Detect which cell encompasses the target text, then output its (x, y) center coordinate. 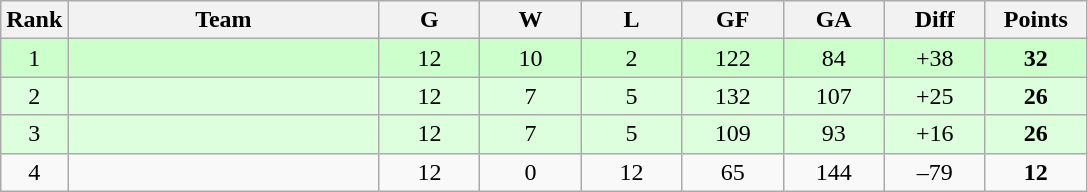
GF (732, 20)
144 (834, 172)
Team (224, 20)
+38 (934, 58)
W (530, 20)
Points (1036, 20)
+25 (934, 96)
Rank (34, 20)
0 (530, 172)
–79 (934, 172)
32 (1036, 58)
4 (34, 172)
L (632, 20)
GA (834, 20)
109 (732, 134)
1 (34, 58)
132 (732, 96)
+16 (934, 134)
84 (834, 58)
Diff (934, 20)
122 (732, 58)
3 (34, 134)
65 (732, 172)
10 (530, 58)
93 (834, 134)
G (430, 20)
107 (834, 96)
